Identify which cell holds the provided text, then report its (X, Y) central coordinate. 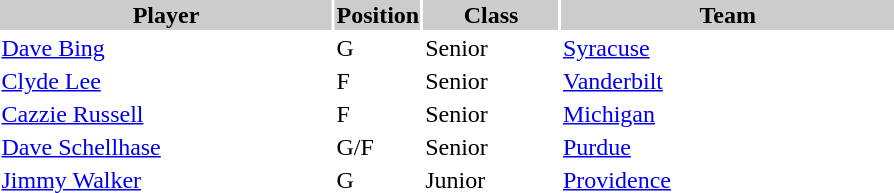
Purdue (728, 147)
Syracuse (728, 48)
Dave Schellhase (166, 147)
Cazzie Russell (166, 114)
Clyde Lee (166, 81)
Michigan (728, 114)
Position (378, 15)
Player (166, 15)
Class (492, 15)
Dave Bing (166, 48)
Vanderbilt (728, 81)
G/F (378, 147)
G (378, 48)
Team (728, 15)
